For the text-containing cell, return its midpoint in (x, y) coordinate format. 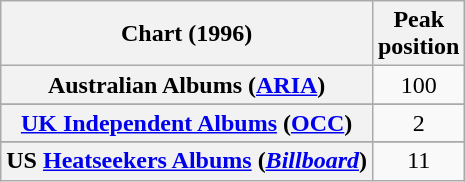
2 (418, 123)
11 (418, 161)
Chart (1996) (187, 34)
Peakposition (418, 34)
UK Independent Albums (OCC) (187, 123)
100 (418, 85)
Australian Albums (ARIA) (187, 85)
US Heatseekers Albums (Billboard) (187, 161)
